Capture the cell that displays the provided text and extract its [x, y] central coordinate. 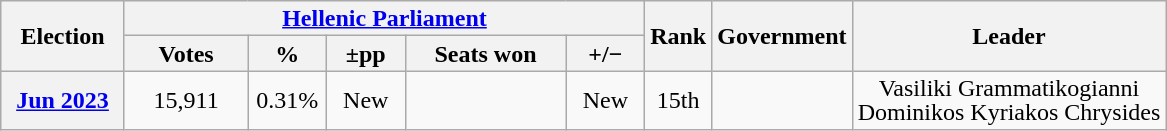
Election [63, 36]
Leader [1009, 36]
+/− [606, 54]
15th [678, 100]
0.31% [288, 100]
Seats won [486, 54]
Government [782, 36]
Hellenic Parliament [384, 18]
15,911 [186, 100]
Jun 2023 [63, 100]
±pp [366, 54]
% [288, 54]
Votes [186, 54]
Rank [678, 36]
Vasiliki GrammatikogianniDominikos Kyriakos Chrysides [1009, 100]
